Locate the cell with the specified text and output its [X, Y] center coordinate. 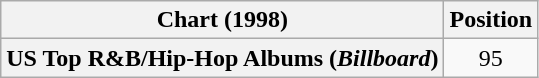
US Top R&B/Hip-Hop Albums (Billboard) [222, 58]
Position [491, 20]
95 [491, 58]
Chart (1998) [222, 20]
